Extract the (x, y) coordinate from the center of the cell holding the provided text.  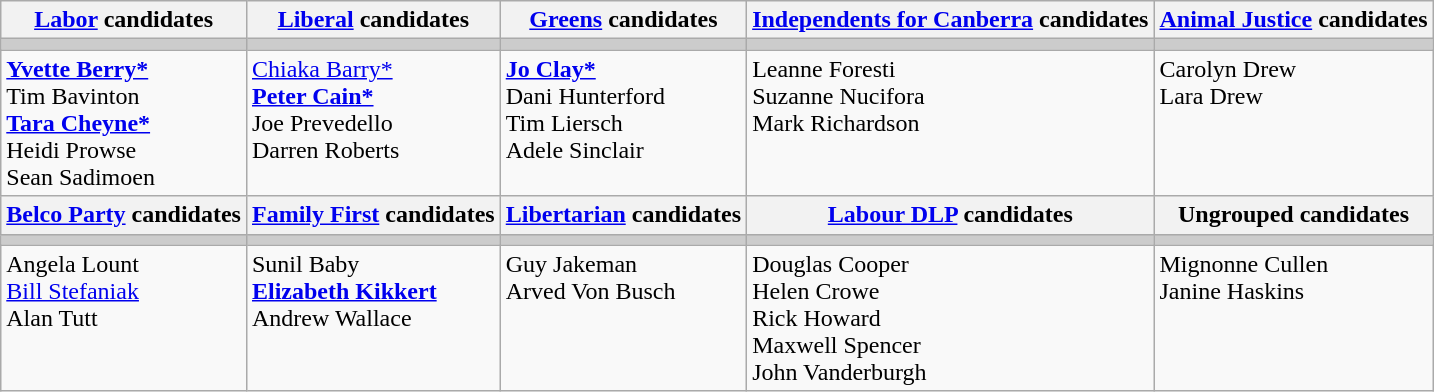
Labor candidates (124, 20)
Yvette Berry*Tim BavintonTara Cheyne*Heidi ProwseSean Sadimoen (124, 123)
Chiaka Barry*Peter Cain*Joe PrevedelloDarren Roberts (373, 123)
Jo Clay*Dani HunterfordTim LierschAdele Sinclair (623, 123)
Ungrouped candidates (1294, 215)
Animal Justice candidates (1294, 20)
Independents for Canberra candidates (950, 20)
Family First candidates (373, 215)
Carolyn DrewLara Drew (1294, 123)
Libertarian candidates (623, 215)
Angela LountBill StefaniakAlan Tutt (124, 318)
Liberal candidates (373, 20)
Labour DLP candidates (950, 215)
Greens candidates (623, 20)
Leanne ForestiSuzanne NuciforaMark Richardson (950, 123)
Sunil BabyElizabeth KikkertAndrew Wallace (373, 318)
Mignonne CullenJanine Haskins (1294, 318)
Belco Party candidates (124, 215)
Guy JakemanArved Von Busch (623, 318)
Douglas CooperHelen CroweRick HowardMaxwell SpencerJohn Vanderburgh (950, 318)
